Determine the (X, Y) coordinate at the center of the cell enclosing the given text.  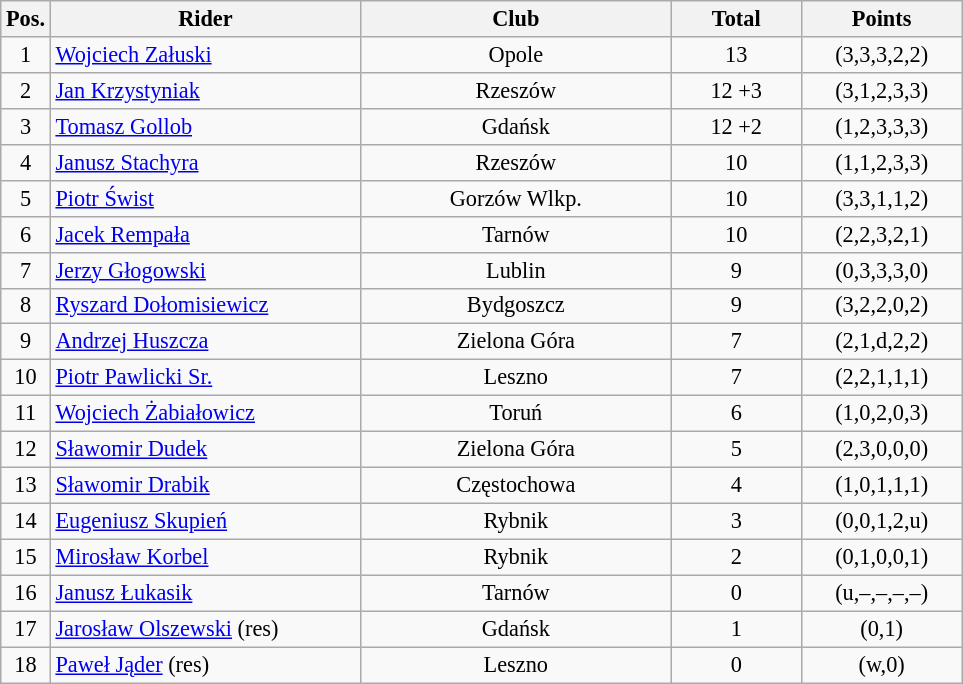
Ryszard Dołomisiewicz (205, 306)
(1,2,3,3,3) (881, 126)
Sławomir Drabik (205, 485)
8 (26, 306)
(3,3,1,1,2) (881, 198)
Częstochowa (516, 485)
(1,0,1,1,1) (881, 485)
Jan Krzystyniak (205, 90)
Toruń (516, 414)
Janusz Łukasik (205, 593)
Paweł Jąder (res) (205, 665)
(0,0,1,2,u) (881, 521)
14 (26, 521)
18 (26, 665)
Points (881, 19)
(u,–,–,–,–) (881, 593)
Pos. (26, 19)
(2,1,d,2,2) (881, 342)
(3,1,2,3,3) (881, 90)
(2,2,3,2,1) (881, 234)
15 (26, 557)
(3,3,3,2,2) (881, 55)
(2,2,1,1,1) (881, 378)
(0,1,0,0,1) (881, 557)
(3,2,2,0,2) (881, 306)
17 (26, 629)
(0,3,3,3,0) (881, 270)
Sławomir Dudek (205, 450)
Piotr Pawlicki Sr. (205, 378)
Club (516, 19)
11 (26, 414)
16 (26, 593)
Janusz Stachyra (205, 162)
Mirosław Korbel (205, 557)
Piotr Świst (205, 198)
12 +2 (736, 126)
Jacek Rempała (205, 234)
(0,1) (881, 629)
(2,3,0,0,0) (881, 450)
12 (26, 450)
Lublin (516, 270)
Jarosław Olszewski (res) (205, 629)
Wojciech Żabiałowicz (205, 414)
(1,0,2,0,3) (881, 414)
Tomasz Gollob (205, 126)
Andrzej Huszcza (205, 342)
Opole (516, 55)
Bydgoszcz (516, 306)
Wojciech Załuski (205, 55)
(w,0) (881, 665)
Jerzy Głogowski (205, 270)
Eugeniusz Skupień (205, 521)
12 +3 (736, 90)
Total (736, 19)
Rider (205, 19)
(1,1,2,3,3) (881, 162)
Gorzów Wlkp. (516, 198)
